Extract the (x, y) coordinate from the center of the cell holding the provided text.  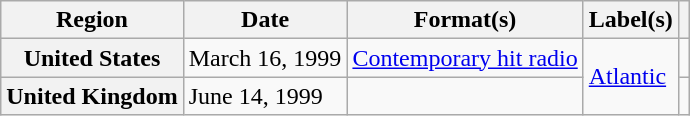
Date (265, 20)
United Kingdom (92, 96)
June 14, 1999 (265, 96)
United States (92, 58)
Region (92, 20)
Label(s) (630, 20)
Atlantic (630, 77)
March 16, 1999 (265, 58)
Contemporary hit radio (465, 58)
Format(s) (465, 20)
